For the text-containing cell, return its midpoint in [x, y] coordinate format. 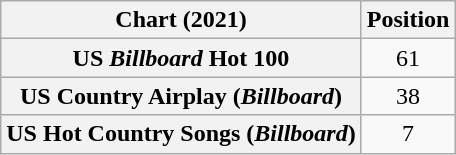
US Hot Country Songs (Billboard) [181, 134]
38 [408, 96]
US Country Airplay (Billboard) [181, 96]
US Billboard Hot 100 [181, 58]
Chart (2021) [181, 20]
7 [408, 134]
Position [408, 20]
61 [408, 58]
